For the text-containing cell, return its midpoint in [X, Y] coordinate format. 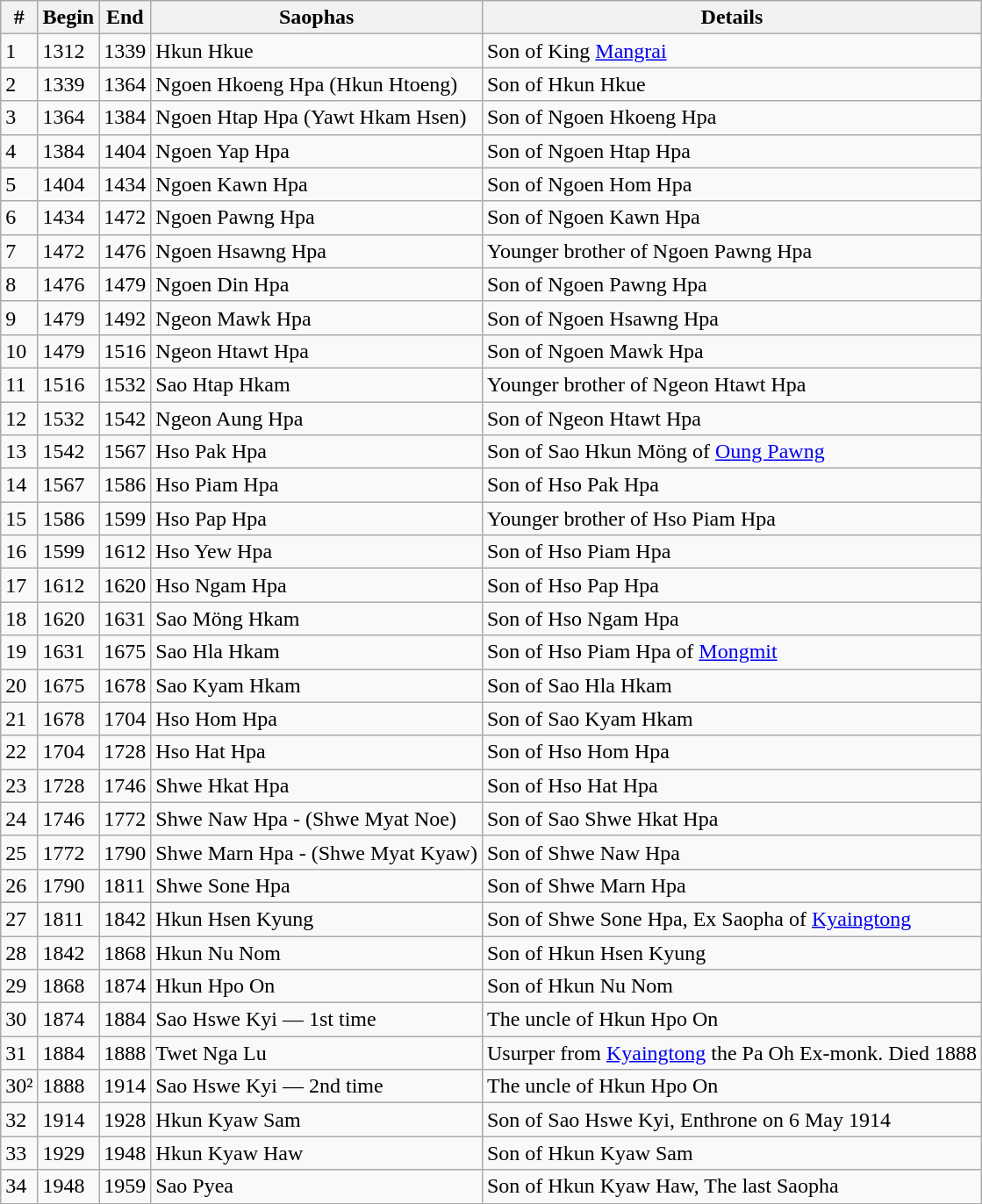
29 [19, 986]
Son of Hso Piam Hpa of Mongmit [732, 652]
End [125, 18]
# [19, 18]
Son of Shwe Marn Hpa [732, 885]
Sao Pyea [317, 1186]
Younger brother of Ngoen Pawng Hpa [732, 251]
6 [19, 218]
1492 [125, 318]
8 [19, 284]
Son of Sao Kyam Hkam [732, 719]
33 [19, 1153]
Son of Sao Hswe Kyi, Enthrone on 6 May 1914 [732, 1120]
Saophas [317, 18]
34 [19, 1186]
Son of Ngoen Kawn Hpa [732, 218]
Hkun Hpo On [317, 986]
Hso Ngam Hpa [317, 585]
Ngeon Aung Hpa [317, 419]
Hso Piam Hpa [317, 485]
Son of Ngoen Hkoeng Hpa [732, 118]
Son of Hso Pak Hpa [732, 485]
Son of Hkun Nu Nom [732, 986]
Shwe Hkat Hpa [317, 785]
Ngoen Hsawng Hpa [317, 251]
Son of Hso Piam Hpa [732, 552]
Ngeon Htawt Hpa [317, 351]
Son of Shwe Sone Hpa, Ex Saopha of Kyaingtong [732, 919]
18 [19, 619]
4 [19, 151]
Son of Ngeon Htawt Hpa [732, 419]
1929 [68, 1153]
Son of Ngoen Htap Hpa [732, 151]
Son of King Mangrai [732, 51]
32 [19, 1120]
Son of Shwe Naw Hpa [732, 852]
Son of Ngoen Mawk Hpa [732, 351]
Hso Yew Hpa [317, 552]
12 [19, 419]
Son of Hkun Hsen Kyung [732, 952]
26 [19, 885]
Son of Hso Ngam Hpa [732, 619]
Sao Hswe Kyi — 2nd time [317, 1086]
Son of Sao Hkun Möng of Oung Pawng [732, 452]
Younger brother of Ngeon Htawt Hpa [732, 384]
Ngoen Din Hpa [317, 284]
Begin [68, 18]
Details [732, 18]
Ngoen Kawn Hpa [317, 184]
Hkun Nu Nom [317, 952]
30 [19, 1020]
Hso Pak Hpa [317, 452]
Ngoen Htap Hpa (Yawt Hkam Hsen) [317, 118]
Son of Hkun Kyaw Haw, The last Saopha [732, 1186]
Sao Möng Hkam [317, 619]
Hkun Hkue [317, 51]
Son of Sao Shwe Hkat Hpa [732, 819]
7 [19, 251]
25 [19, 852]
Ngoen Yap Hpa [317, 151]
Son of Ngoen Hsawng Hpa [732, 318]
20 [19, 685]
16 [19, 552]
Hso Pap Hpa [317, 519]
Hkun Kyaw Sam [317, 1120]
Hkun Hsen Kyung [317, 919]
Sao Hla Hkam [317, 652]
Ngoen Pawng Hpa [317, 218]
24 [19, 819]
27 [19, 919]
Son of Hso Hat Hpa [732, 785]
Sao Kyam Hkam [317, 685]
Shwe Marn Hpa - (Shwe Myat Kyaw) [317, 852]
Hkun Kyaw Haw [317, 1153]
Hso Hat Hpa [317, 752]
28 [19, 952]
5 [19, 184]
Son of Sao Hla Hkam [732, 685]
Usurper from Kyaingtong the Pa Oh Ex-monk. Died 1888 [732, 1053]
15 [19, 519]
Shwe Naw Hpa - (Shwe Myat Noe) [317, 819]
Son of Ngoen Hom Hpa [732, 184]
11 [19, 384]
Sao Hswe Kyi — 1st time [317, 1020]
Son of Hso Pap Hpa [732, 585]
Younger brother of Hso Piam Hpa [732, 519]
1 [19, 51]
Twet Nga Lu [317, 1053]
31 [19, 1053]
Son of Hso Hom Hpa [732, 752]
1928 [125, 1120]
10 [19, 351]
Hso Hom Hpa [317, 719]
17 [19, 585]
1312 [68, 51]
19 [19, 652]
21 [19, 719]
13 [19, 452]
Ngeon Mawk Hpa [317, 318]
Son of Ngoen Pawng Hpa [732, 284]
3 [19, 118]
Son of Hkun Hkue [732, 84]
Shwe Sone Hpa [317, 885]
23 [19, 785]
22 [19, 752]
2 [19, 84]
Sao Htap Hkam [317, 384]
30² [19, 1086]
Ngoen Hkoeng Hpa (Hkun Htoeng) [317, 84]
14 [19, 485]
1959 [125, 1186]
9 [19, 318]
Son of Hkun Kyaw Sam [732, 1153]
